Return [X, Y] of the center of cell containing provided text 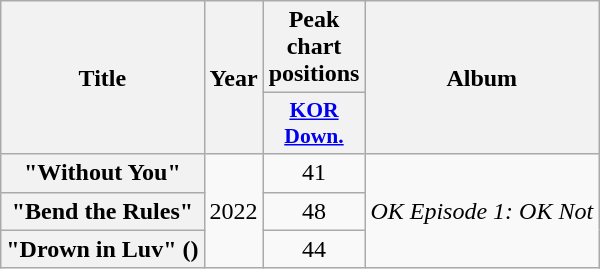
Year [234, 78]
KORDown. [314, 124]
Title [102, 78]
44 [314, 249]
"Bend the Rules" [102, 211]
Peak chart positions [314, 47]
"Without You" [102, 173]
48 [314, 211]
"Drown in Luv" () [102, 249]
41 [314, 173]
2022 [234, 211]
Album [482, 78]
OK Episode 1: OK Not [482, 211]
